Return the [X, Y] coordinate for the center point of the cell that contains the specified text.  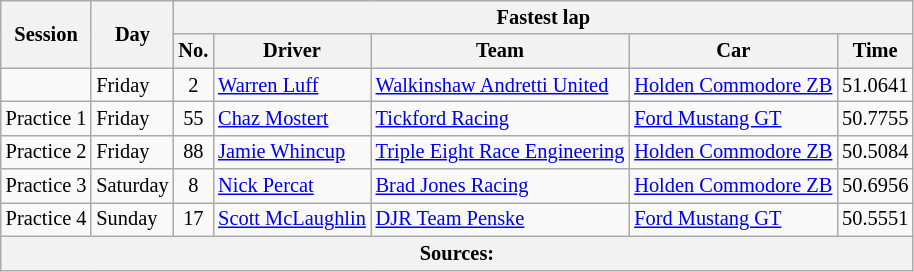
Saturday [132, 186]
55 [194, 118]
Session [46, 34]
50.5551 [875, 219]
Fastest lap [544, 17]
88 [194, 152]
Triple Eight Race Engineering [500, 152]
2 [194, 85]
Car [733, 51]
Practice 3 [46, 186]
51.0641 [875, 85]
Practice 2 [46, 152]
50.5084 [875, 152]
17 [194, 219]
Team [500, 51]
Brad Jones Racing [500, 186]
Practice 4 [46, 219]
50.7755 [875, 118]
Chaz Mostert [292, 118]
No. [194, 51]
DJR Team Penske [500, 219]
Jamie Whincup [292, 152]
Scott McLaughlin [292, 219]
Time [875, 51]
Tickford Racing [500, 118]
Practice 1 [46, 118]
Sunday [132, 219]
Day [132, 34]
Sources: [457, 253]
Walkinshaw Andretti United [500, 85]
Nick Percat [292, 186]
Warren Luff [292, 85]
50.6956 [875, 186]
8 [194, 186]
Driver [292, 51]
